Search for the cell housing the specified text and yield its (x, y) center coordinate. 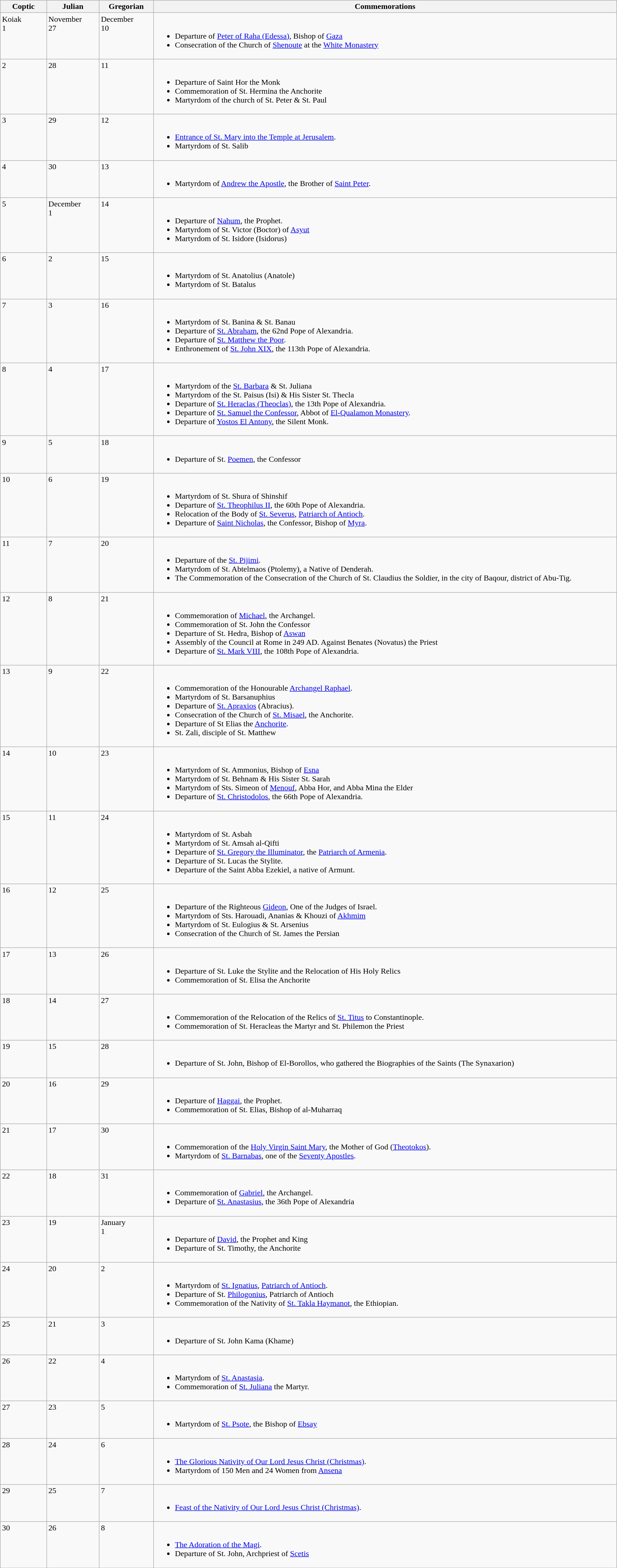
Commemoration of Gabriel, the Archangel.Departure of St. Anastasius, the 36th Pope of Alexandria (385, 1193)
Coptic (24, 7)
Martyrdom of Andrew the Apostle, the Brother of Saint Peter. (385, 179)
December10 (126, 36)
Koiak1 (24, 36)
January1 (126, 1239)
Gregorian (126, 7)
Departure of St. John Kama (Khame) (385, 1336)
The Adoration of the Magi.Departure of St. John, Archpriest of Scetis (385, 1545)
Departure of Saint Hor the MonkCommemoration of St. Hermina the AnchoriteMartyrdom of the church of St. Peter & St. Paul (385, 86)
Departure of David, the Prophet and KingDeparture of St. Timothy, the Anchorite (385, 1239)
Departure of Haggai, the Prophet.Commemoration of St. Elias, Bishop of al-Muharraq (385, 1101)
Commemorations (385, 7)
Entrance of St. Mary into the Temple at Jerusalem.Martyrdom of St. Salib (385, 137)
31 (126, 1193)
Departure of St. John, Bishop of El-Borollos, who gathered the Biographies of the Saints (The Synaxarion) (385, 1059)
Departure of Nahum, the Prophet.Martyrdom of St. Victor (Boctor) of AsyutMartyrdom of St. Isidore (Isidorus) (385, 225)
The Glorious Nativity of Our Lord Jesus Christ (Christmas).Martyrdom of 150 Men and 24 Women from Ansena (385, 1461)
Departure of St. Luke the Stylite and the Relocation of His Holy RelicsCommemoration of St. Elisa the Anchorite (385, 971)
Feast of the Nativity of Our Lord Jesus Christ (Christmas). (385, 1503)
Martyrdom of St. Anatolius (Anatole)Martyrdom of St. Batalus (385, 276)
Departure of Peter of Raha (Edessa), Bishop of GazaConsecration of the Church of Shenoute at the White Monastery (385, 36)
Departure of St. Poemen, the Confessor (385, 455)
Martyrdom of St. Psote, the Bishop of Ebsay (385, 1420)
December1 (73, 225)
Martyrdom of St. Anastasia.Commemoration of St. Juliana the Martyr. (385, 1378)
November27 (73, 36)
Julian (73, 7)
Commemoration of the Holy Virgin Saint Mary, the Mother of God (Theotokos).Martyrdom of St. Barnabas, one of the Seventy Apostles. (385, 1147)
Commemoration of the Relocation of the Relics of St. Titus to Constantinople.Commemoration of St. Heracleas the Martyr and St. Philemon the Priest (385, 1017)
